Return the (X, Y) coordinate for the center point of the cell that contains the specified text.  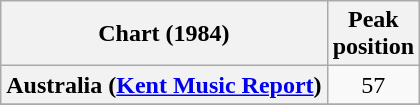
57 (373, 85)
Australia (Kent Music Report) (164, 85)
Peakposition (373, 34)
Chart (1984) (164, 34)
